From the cell containing the given text, extract its center point as (X, Y) coordinate. 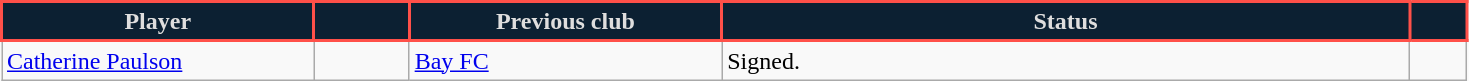
Catherine Paulson (158, 60)
Previous club (566, 22)
Bay FC (566, 60)
Player (158, 22)
Status (1066, 22)
Signed. (1066, 60)
